Capture the cell that displays the provided text and extract its [x, y] central coordinate. 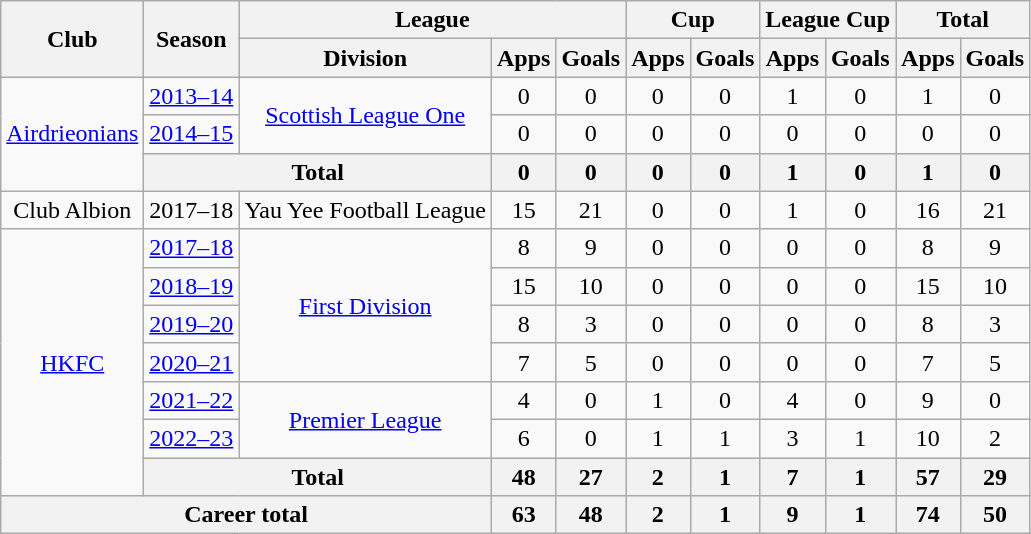
Division [366, 58]
Club [72, 39]
Scottish League One [366, 115]
Season [192, 39]
2021–22 [192, 400]
Career total [246, 515]
Premier League [366, 419]
2018–19 [192, 286]
74 [928, 515]
29 [995, 477]
Airdrieonians [72, 134]
2020–21 [192, 362]
6 [523, 438]
Club Albion [72, 210]
2013–14 [192, 96]
Cup [693, 20]
2019–20 [192, 324]
50 [995, 515]
HKFC [72, 362]
63 [523, 515]
League [432, 20]
Yau Yee Football League [366, 210]
2022–23 [192, 438]
First Division [366, 305]
27 [591, 477]
2014–15 [192, 134]
16 [928, 210]
League Cup [828, 20]
57 [928, 477]
